Search for the cell housing the specified text and yield its [X, Y] center coordinate. 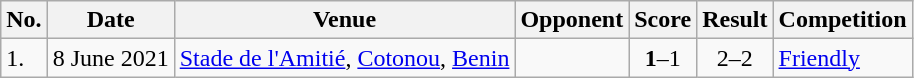
Competition [842, 20]
No. [24, 20]
Score [663, 20]
Venue [344, 20]
8 June 2021 [110, 58]
Result [735, 20]
1. [24, 58]
Friendly [842, 58]
1–1 [663, 58]
Date [110, 20]
Stade de l'Amitié, Cotonou, Benin [344, 58]
Opponent [572, 20]
2–2 [735, 58]
